Determine the (x, y) coordinate at the center of the cell enclosing the given text.  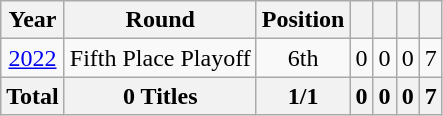
2022 (33, 58)
Round (160, 20)
Year (33, 20)
Fifth Place Playoff (160, 58)
1/1 (303, 96)
0 Titles (160, 96)
6th (303, 58)
Position (303, 20)
Total (33, 96)
